Return the (X, Y) coordinate for the center point of the cell that contains the specified text.  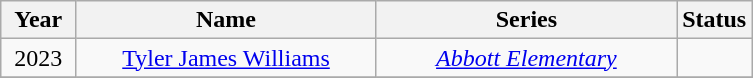
Abbott Elementary (526, 58)
Series (526, 20)
Name (226, 20)
2023 (38, 58)
Year (38, 20)
Status (714, 20)
Tyler James Williams (226, 58)
